Extract the [x, y] coordinate from the center of the cell holding the provided text.  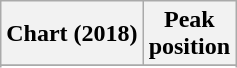
Chart (2018) [72, 34]
Peak position [189, 34]
